Capture the cell that displays the provided text and extract its (x, y) central coordinate. 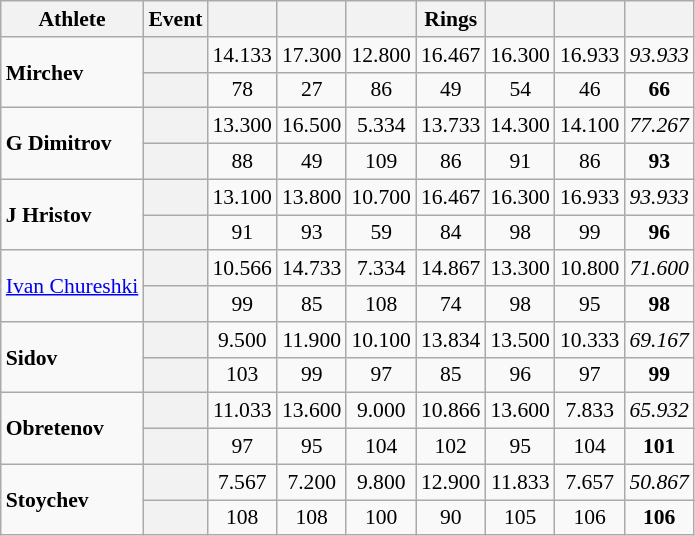
5.334 (380, 126)
Stoychev (72, 500)
10.800 (590, 269)
65.932 (658, 411)
14.100 (590, 126)
100 (380, 518)
90 (450, 518)
74 (450, 304)
12.800 (380, 55)
11.833 (520, 482)
50.867 (658, 482)
9.500 (242, 340)
109 (380, 162)
7.334 (380, 269)
69.167 (658, 340)
13.100 (242, 197)
11.900 (312, 340)
101 (658, 447)
9.800 (380, 482)
13.800 (312, 197)
59 (380, 233)
13.733 (450, 126)
71.600 (658, 269)
10.700 (380, 197)
17.300 (312, 55)
14.733 (312, 269)
102 (450, 447)
77.267 (658, 126)
14.867 (450, 269)
Ivan Chureshki (72, 286)
84 (450, 233)
10.100 (380, 340)
7.657 (590, 482)
12.900 (450, 482)
G Dimitrov (72, 144)
16.500 (312, 126)
46 (590, 90)
7.200 (312, 482)
J Hristov (72, 214)
Mirchev (72, 72)
103 (242, 375)
7.833 (590, 411)
14.133 (242, 55)
10.333 (590, 340)
88 (242, 162)
10.566 (242, 269)
27 (312, 90)
7.567 (242, 482)
13.500 (520, 340)
105 (520, 518)
Athlete (72, 19)
13.834 (450, 340)
Obretenov (72, 428)
78 (242, 90)
Rings (450, 19)
11.033 (242, 411)
10.866 (450, 411)
54 (520, 90)
66 (658, 90)
9.000 (380, 411)
14.300 (520, 126)
Event (175, 19)
Sidov (72, 358)
